Output the (X, Y) coordinate of the center of the cell containing the given text.  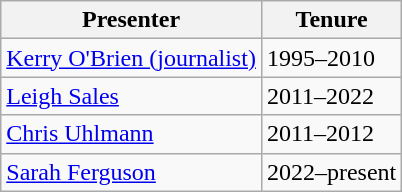
2011–2022 (331, 96)
Tenure (331, 20)
Kerry O'Brien (journalist) (132, 58)
1995–2010 (331, 58)
Sarah Ferguson (132, 172)
2022–present (331, 172)
Presenter (132, 20)
2011–2012 (331, 134)
Leigh Sales (132, 96)
Chris Uhlmann (132, 134)
